Return the (X, Y) coordinate for the center point of the cell that contains the specified text.  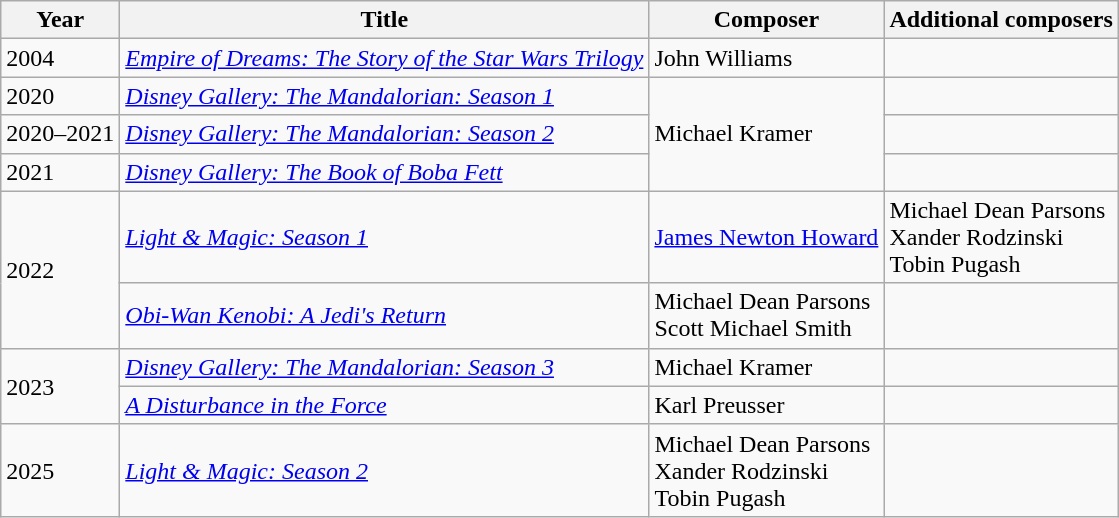
Year (60, 20)
2021 (60, 172)
Light & Magic: Season 2 (384, 470)
Composer (766, 20)
2023 (60, 386)
Additional composers (1001, 20)
2025 (60, 470)
Disney Gallery: The Mandalorian: Season 1 (384, 96)
Michael Dean ParsonsScott Michael Smith (766, 316)
Title (384, 20)
Light & Magic: Season 1 (384, 237)
A Disturbance in the Force (384, 405)
2022 (60, 270)
Disney Gallery: The Book of Boba Fett (384, 172)
Karl Preusser (766, 405)
Obi-Wan Kenobi: A Jedi's Return (384, 316)
John Williams (766, 58)
2004 (60, 58)
2020–2021 (60, 134)
2020 (60, 96)
Empire of Dreams: The Story of the Star Wars Trilogy (384, 58)
Disney Gallery: The Mandalorian: Season 2 (384, 134)
James Newton Howard (766, 237)
Disney Gallery: The Mandalorian: Season 3 (384, 367)
